Pinpoint the cell where the given text exists, returning its (X, Y) midpoint coordinate. 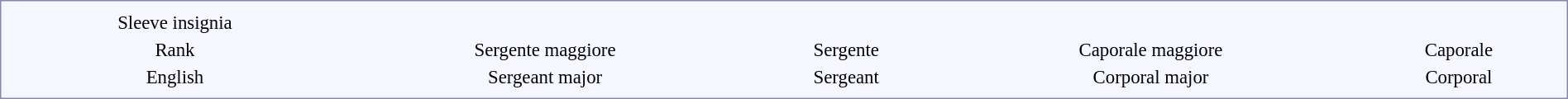
Sergente maggiore (545, 49)
Sergente (846, 49)
Sergeant (846, 77)
Rank (175, 49)
Caporale maggiore (1151, 49)
Corporal major (1151, 77)
Sergeant major (545, 77)
Caporale (1459, 49)
Sleeve insignia (175, 22)
English (175, 77)
Corporal (1459, 77)
